Scan for the cell matching the given text and deliver its (X, Y) coordinate at center. 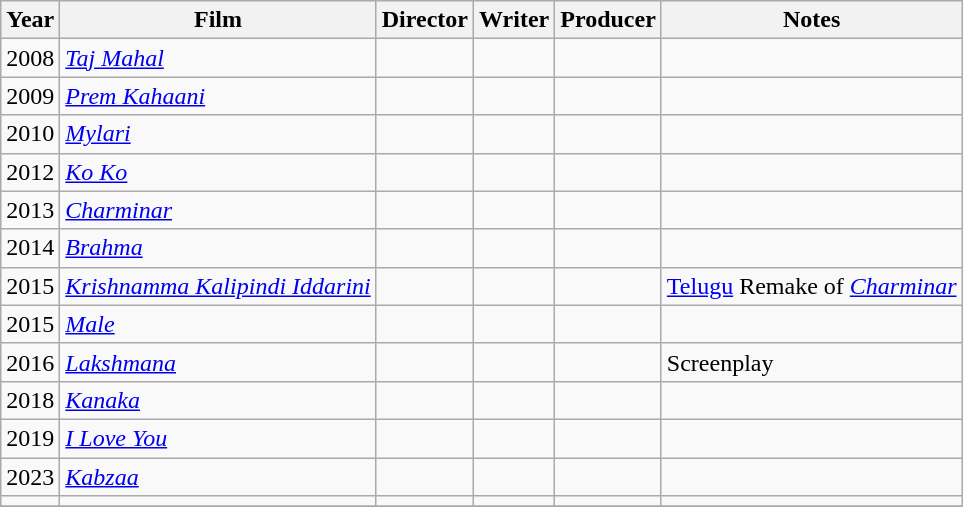
2016 (30, 362)
Male (218, 324)
Year (30, 20)
2013 (30, 210)
Telugu Remake of Charminar (812, 286)
Ko Ko (218, 172)
Lakshmana (218, 362)
Producer (608, 20)
Taj Mahal (218, 58)
Kanaka (218, 400)
Krishnamma Kalipindi Iddarini (218, 286)
2019 (30, 438)
I Love You (218, 438)
2008 (30, 58)
Brahma (218, 248)
2012 (30, 172)
Writer (514, 20)
Notes (812, 20)
Kabzaa (218, 477)
Charminar (218, 210)
Screenplay (812, 362)
Mylari (218, 134)
2018 (30, 400)
Film (218, 20)
2023 (30, 477)
2009 (30, 96)
2010 (30, 134)
Prem Kahaani (218, 96)
Director (424, 20)
2014 (30, 248)
